Locate the cell with the specified text and output its (X, Y) center coordinate. 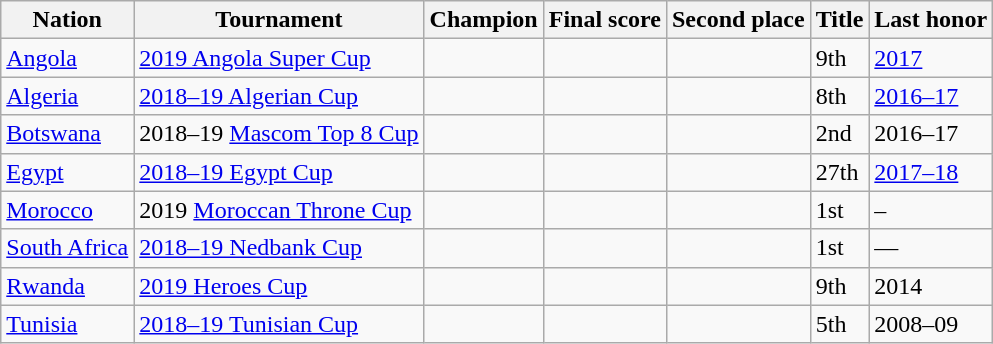
– (931, 210)
Algeria (68, 96)
— (931, 248)
2019 Moroccan Throne Cup (279, 210)
Angola (68, 58)
Champion (484, 20)
Tunisia (68, 324)
Title (840, 20)
Tournament (279, 20)
2019 Angola Super Cup (279, 58)
Last honor (931, 20)
South Africa (68, 248)
Rwanda (68, 286)
2014 (931, 286)
2018–19 Nedbank Cup (279, 248)
2017 (931, 58)
Botswana (68, 134)
2018–19 Mascom Top 8 Cup (279, 134)
Egypt (68, 172)
8th (840, 96)
Morocco (68, 210)
Second place (738, 20)
2019 Heroes Cup (279, 286)
2018–19 Egypt Cup (279, 172)
Final score (604, 20)
2008–09 (931, 324)
2nd (840, 134)
27th (840, 172)
2017–18 (931, 172)
2018–19 Tunisian Cup (279, 324)
5th (840, 324)
2018–19 Algerian Cup (279, 96)
Nation (68, 20)
